Output the [x, y] coordinate of the center of the cell containing the given text.  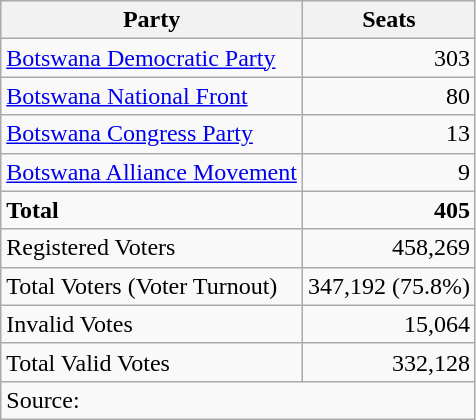
347,192 (75.8%) [388, 286]
9 [388, 172]
332,128 [388, 362]
13 [388, 134]
303 [388, 58]
15,064 [388, 324]
Botswana Alliance Movement [152, 172]
Botswana National Front [152, 96]
Total [152, 210]
Invalid Votes [152, 324]
Botswana Democratic Party [152, 58]
Source: [238, 400]
458,269 [388, 248]
405 [388, 210]
80 [388, 96]
Botswana Congress Party [152, 134]
Registered Voters [152, 248]
Seats [388, 20]
Party [152, 20]
Total Voters (Voter Turnout) [152, 286]
Total Valid Votes [152, 362]
